Identify which cell holds the provided text, then report its [x, y] central coordinate. 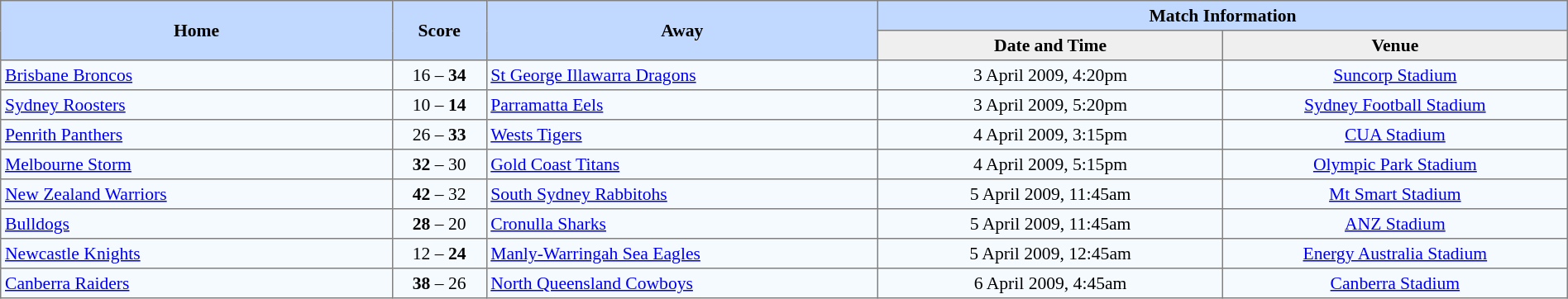
Parramatta Eels [682, 105]
Match Information [1223, 16]
Gold Coast Titans [682, 164]
Venue [1394, 45]
32 – 30 [439, 164]
12 – 24 [439, 254]
Wests Tigers [682, 135]
Sydney Roosters [197, 105]
South Sydney Rabbitohs [682, 194]
Canberra Stadium [1394, 283]
Brisbane Broncos [197, 75]
Energy Australia Stadium [1394, 254]
Melbourne Storm [197, 164]
Score [439, 31]
10 – 14 [439, 105]
5 April 2009, 12:45am [1050, 254]
North Queensland Cowboys [682, 283]
16 – 34 [439, 75]
St George Illawarra Dragons [682, 75]
Bulldogs [197, 224]
Away [682, 31]
ANZ Stadium [1394, 224]
28 – 20 [439, 224]
New Zealand Warriors [197, 194]
3 April 2009, 5:20pm [1050, 105]
Manly-Warringah Sea Eagles [682, 254]
Olympic Park Stadium [1394, 164]
Sydney Football Stadium [1394, 105]
Date and Time [1050, 45]
3 April 2009, 4:20pm [1050, 75]
Cronulla Sharks [682, 224]
6 April 2009, 4:45am [1050, 283]
Newcastle Knights [197, 254]
4 April 2009, 3:15pm [1050, 135]
CUA Stadium [1394, 135]
Canberra Raiders [197, 283]
4 April 2009, 5:15pm [1050, 164]
38 – 26 [439, 283]
Suncorp Stadium [1394, 75]
Mt Smart Stadium [1394, 194]
26 – 33 [439, 135]
Home [197, 31]
42 – 32 [439, 194]
Penrith Panthers [197, 135]
